For the text-containing cell, return its midpoint in (X, Y) coordinate format. 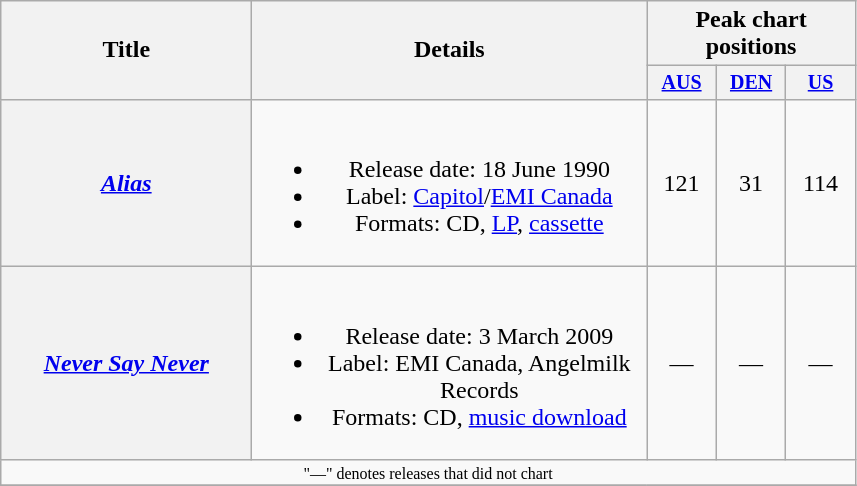
DEN (750, 82)
31 (750, 182)
AUS (682, 82)
Release date: 3 March 2009Label: EMI Canada, Angelmilk RecordsFormats: CD, music download (450, 363)
"—" denotes releases that did not chart (428, 472)
Release date: 18 June 1990Label: Capitol/EMI CanadaFormats: CD, LP, cassette (450, 182)
Alias (126, 182)
US (820, 82)
Details (450, 50)
Title (126, 50)
Peak chartpositions (751, 34)
Never Say Never (126, 363)
121 (682, 182)
114 (820, 182)
